Detect which cell encompasses the target text, then output its (X, Y) center coordinate. 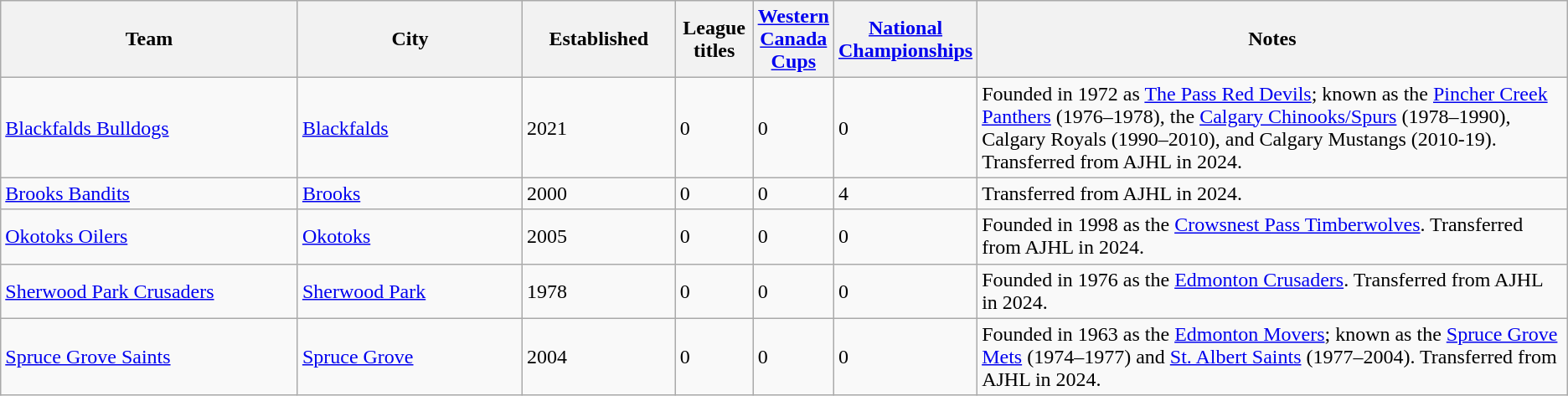
2000 (598, 193)
League titles (714, 39)
Sherwood Park Crusaders (149, 291)
1978 (598, 291)
City (410, 39)
Transferred from AJHL in 2024. (1273, 193)
Founded in 1976 as the Edmonton Crusaders. Transferred from AJHL in 2024. (1273, 291)
2021 (598, 127)
Notes (1273, 39)
Spruce Grove Saints (149, 357)
Okotoks Oilers (149, 236)
Brooks Bandits (149, 193)
National Championships (905, 39)
Team (149, 39)
Founded in 1998 as the Crowsnest Pass Timberwolves. Transferred from AJHL in 2024. (1273, 236)
2004 (598, 357)
Spruce Grove (410, 357)
Western Canada Cups (793, 39)
Sherwood Park (410, 291)
Okotoks (410, 236)
Established (598, 39)
4 (905, 193)
Blackfalds Bulldogs (149, 127)
Brooks (410, 193)
Founded in 1963 as the Edmonton Movers; known as the Spruce Grove Mets (1974–1977) and St. Albert Saints (1977–2004). Transferred from AJHL in 2024. (1273, 357)
2005 (598, 236)
Blackfalds (410, 127)
